Identify which cell holds the provided text, then report its (x, y) central coordinate. 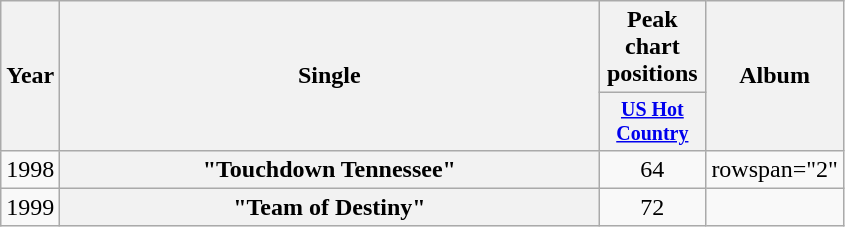
rowspan="2" (775, 169)
64 (652, 169)
"Team of Destiny" (330, 207)
Year (30, 76)
Peak chart positions (652, 47)
72 (652, 207)
1998 (30, 169)
1999 (30, 207)
Album (775, 76)
US Hot Country (652, 122)
"Touchdown Tennessee" (330, 169)
Single (330, 76)
